Pinpoint the cell where the given text exists, returning its [X, Y] midpoint coordinate. 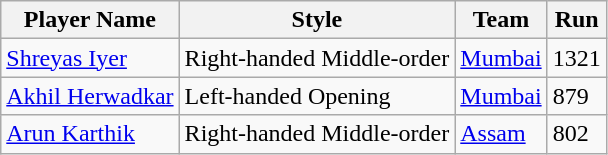
Arun Karthik [90, 134]
Shreyas Iyer [90, 58]
879 [576, 96]
Team [501, 20]
Run [576, 20]
Style [317, 20]
Akhil Herwadkar [90, 96]
Player Name [90, 20]
1321 [576, 58]
Left-handed Opening [317, 96]
Assam [501, 134]
802 [576, 134]
